Output the (x, y) coordinate of the center of the cell containing the given text.  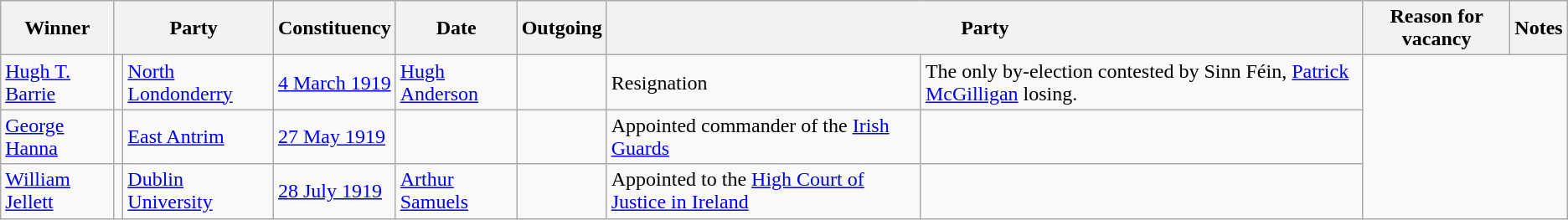
Date (456, 28)
East Antrim (199, 137)
Arthur Samuels (456, 191)
George Hanna (57, 137)
Appointed commander of the Irish Guards (764, 137)
27 May 1919 (334, 137)
Appointed to the High Court of Justice in Ireland (764, 191)
North Londonderry (199, 82)
William Jellett (57, 191)
Reason for vacancy (1436, 28)
The only by-election contested by Sinn Féin, Patrick McGilligan losing. (1142, 82)
4 March 1919 (334, 82)
Winner (57, 28)
Hugh Anderson (456, 82)
Notes (1539, 28)
Dublin University (199, 191)
28 July 1919 (334, 191)
Outgoing (561, 28)
Hugh T. Barrie (57, 82)
Resignation (764, 82)
Constituency (334, 28)
